Search for the cell housing the specified text and yield its (x, y) center coordinate. 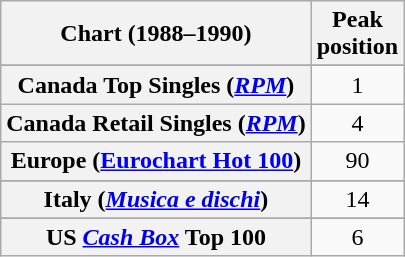
Peakposition (357, 34)
4 (357, 123)
14 (357, 199)
Italy (Musica e dischi) (156, 199)
Europe (Eurochart Hot 100) (156, 161)
US Cash Box Top 100 (156, 237)
1 (357, 85)
90 (357, 161)
6 (357, 237)
Canada Retail Singles (RPM) (156, 123)
Chart (1988–1990) (156, 34)
Canada Top Singles (RPM) (156, 85)
